Detect which cell encompasses the target text, then output its [X, Y] center coordinate. 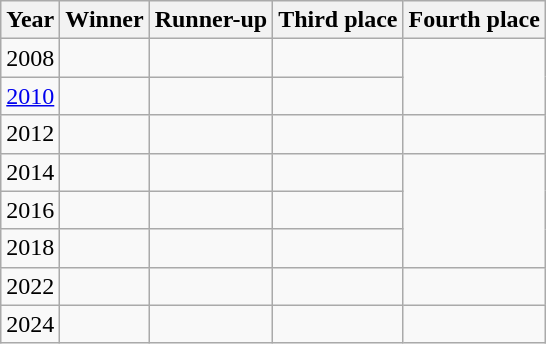
2008 [30, 58]
Winner [104, 20]
2024 [30, 324]
2022 [30, 286]
Fourth place [474, 20]
2012 [30, 134]
Third place [338, 20]
2014 [30, 172]
2016 [30, 210]
Year [30, 20]
Runner-up [211, 20]
2010 [30, 96]
2018 [30, 248]
